Locate the cell with the specified text and output its (X, Y) center coordinate. 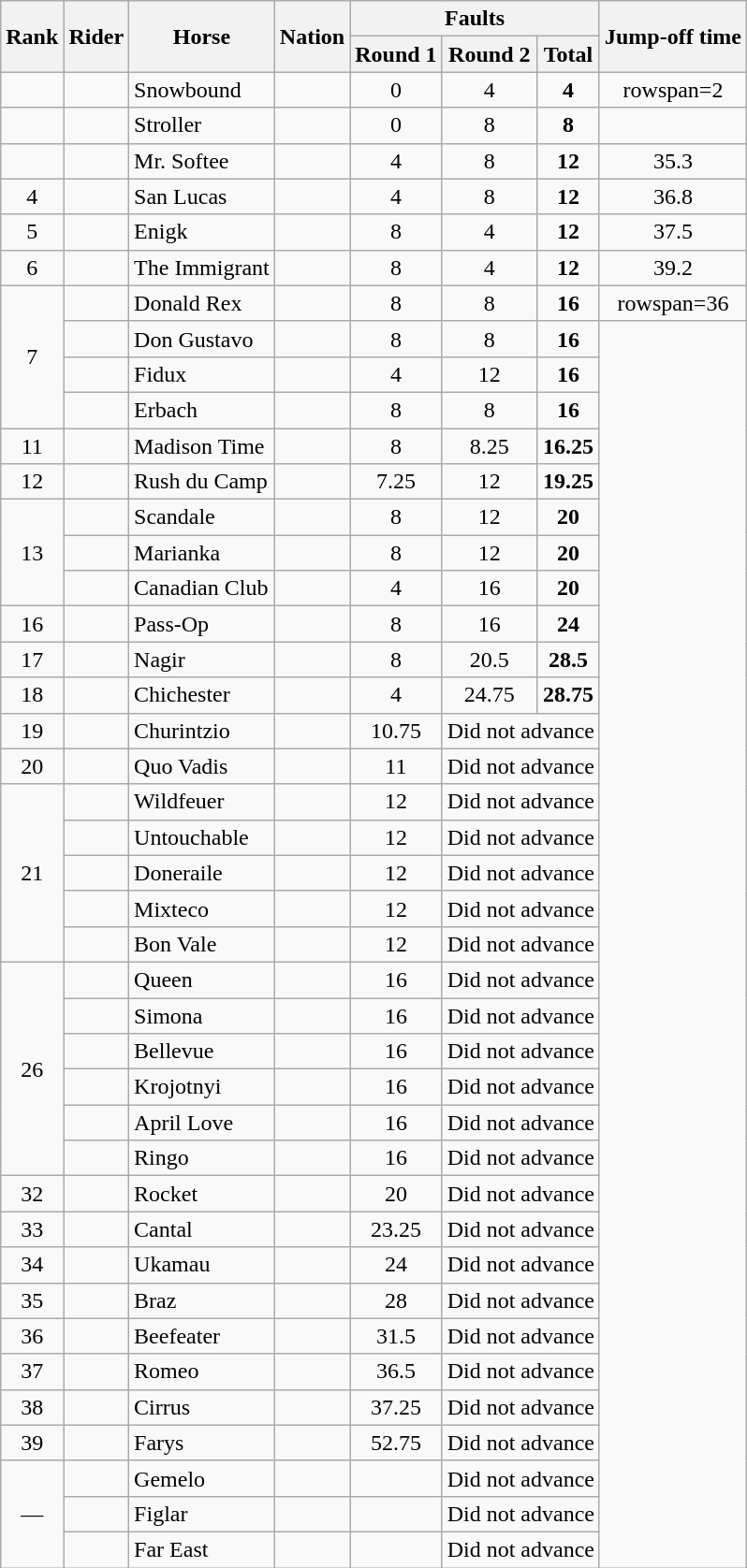
rowspan=2 (672, 90)
Madison Time (202, 446)
Stroller (202, 125)
Jump-off time (672, 36)
Queen (202, 980)
13 (32, 553)
Don Gustavo (202, 339)
37 (32, 1372)
28.5 (567, 660)
— (32, 1514)
Braz (202, 1300)
16.25 (567, 446)
Krojotnyi (202, 1087)
10.75 (396, 731)
19.25 (567, 482)
rowspan=36 (672, 303)
Bon Vale (202, 944)
Simona (202, 1015)
Mixteco (202, 908)
17 (32, 660)
Marianka (202, 553)
Rider (96, 36)
Total (567, 54)
Erbach (202, 410)
Rocket (202, 1194)
Round 2 (489, 54)
6 (32, 268)
Farys (202, 1443)
Untouchable (202, 837)
33 (32, 1229)
Rush du Camp (202, 482)
5 (32, 232)
Enigk (202, 232)
Wildfeuer (202, 802)
Rank (32, 36)
Quo Vadis (202, 766)
7 (32, 356)
Horse (202, 36)
31.5 (396, 1336)
7.25 (396, 482)
8.25 (489, 446)
26 (32, 1068)
36 (32, 1336)
36.5 (396, 1372)
Bellevue (202, 1052)
19 (32, 731)
21 (32, 873)
28 (396, 1300)
34 (32, 1265)
Round 1 (396, 54)
36.8 (672, 196)
Romeo (202, 1372)
Cantal (202, 1229)
Ringo (202, 1158)
Beefeater (202, 1336)
52.75 (396, 1443)
Canadian Club (202, 588)
18 (32, 695)
38 (32, 1407)
Gemelo (202, 1478)
37.25 (396, 1407)
Nation (312, 36)
Scandale (202, 517)
32 (32, 1194)
Snowbound (202, 90)
Figlar (202, 1514)
28.75 (567, 695)
Faults (476, 19)
Cirrus (202, 1407)
24.75 (489, 695)
39 (32, 1443)
Doneraile (202, 873)
Churintzio (202, 731)
The Immigrant (202, 268)
Mr. Softee (202, 161)
Fidux (202, 374)
San Lucas (202, 196)
37.5 (672, 232)
Donald Rex (202, 303)
Ukamau (202, 1265)
39.2 (672, 268)
Far East (202, 1549)
Nagir (202, 660)
23.25 (396, 1229)
35 (32, 1300)
20.5 (489, 660)
Chichester (202, 695)
35.3 (672, 161)
April Love (202, 1123)
Pass-Op (202, 624)
